Pinpoint the cell where the given text exists, returning its [x, y] midpoint coordinate. 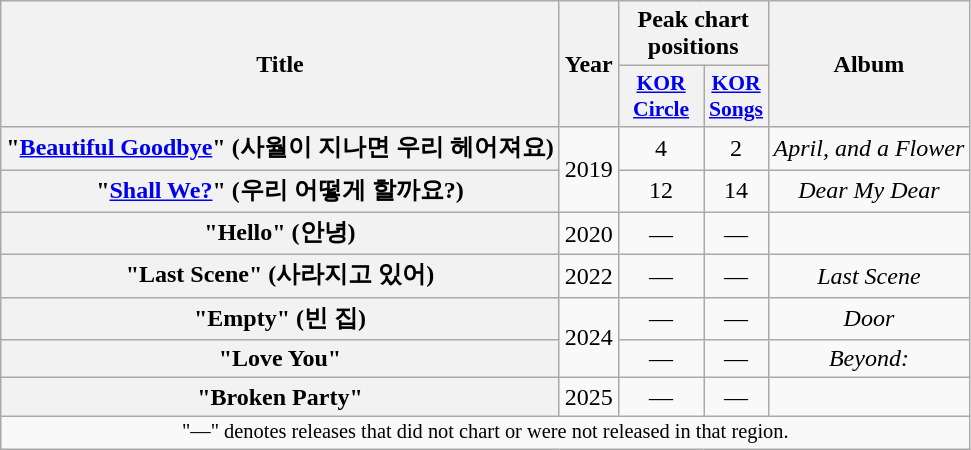
2020 [588, 234]
Dear My Dear [869, 192]
"Beautiful Goodbye" (사월이 지나면 우리 헤어져요) [280, 148]
2024 [588, 338]
Title [280, 64]
Last Scene [869, 276]
"Last Scene" (사라지고 있어) [280, 276]
2019 [588, 170]
Door [869, 318]
"Hello" (안녕) [280, 234]
2025 [588, 397]
"—" denotes releases that did not chart or were not released in that region. [486, 433]
12 [661, 192]
Peak chart positions [693, 34]
"Empty" (빈 집) [280, 318]
4 [661, 148]
Album [869, 64]
"Love You" [280, 359]
Year [588, 64]
"Broken Party" [280, 397]
Beyond: [869, 359]
April, and a Flower [869, 148]
14 [736, 192]
KORSongs [736, 96]
2022 [588, 276]
2 [736, 148]
"Shall We?" (우리 어떻게 할까요?) [280, 192]
KORCircle [661, 96]
